Provide the (x, y) coordinate of the cell's center where the given text is located.  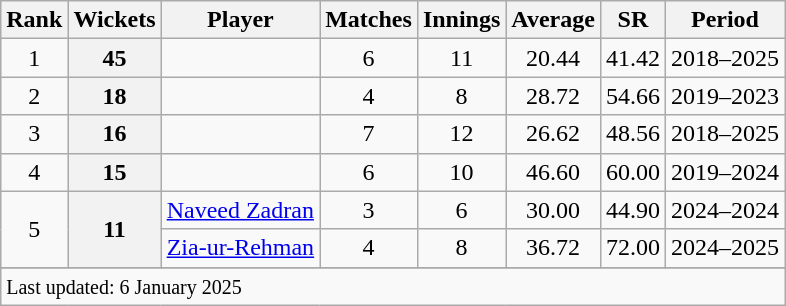
1 (34, 58)
26.62 (554, 134)
18 (114, 96)
15 (114, 172)
SR (632, 20)
2024–2024 (724, 210)
46.60 (554, 172)
Innings (461, 20)
Zia-ur-Rehman (240, 248)
44.90 (632, 210)
Player (240, 20)
2019–2023 (724, 96)
54.66 (632, 96)
Last updated: 6 January 2025 (393, 286)
28.72 (554, 96)
2024–2025 (724, 248)
20.44 (554, 58)
5 (34, 229)
10 (461, 172)
7 (369, 134)
45 (114, 58)
41.42 (632, 58)
2 (34, 96)
Average (554, 20)
60.00 (632, 172)
Period (724, 20)
48.56 (632, 134)
12 (461, 134)
36.72 (554, 248)
16 (114, 134)
Rank (34, 20)
72.00 (632, 248)
2019–2024 (724, 172)
30.00 (554, 210)
Wickets (114, 20)
Naveed Zadran (240, 210)
Matches (369, 20)
